For the text-containing cell, return its midpoint in (x, y) coordinate format. 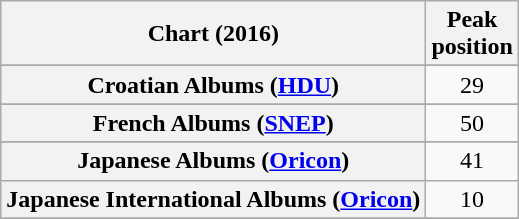
Croatian Albums (HDU) (214, 85)
50 (472, 123)
29 (472, 85)
Peak position (472, 34)
Japanese Albums (Oricon) (214, 161)
41 (472, 161)
Japanese International Albums (Oricon) (214, 199)
Chart (2016) (214, 34)
French Albums (SNEP) (214, 123)
10 (472, 199)
